From the cell containing the given text, extract its center point as (x, y) coordinate. 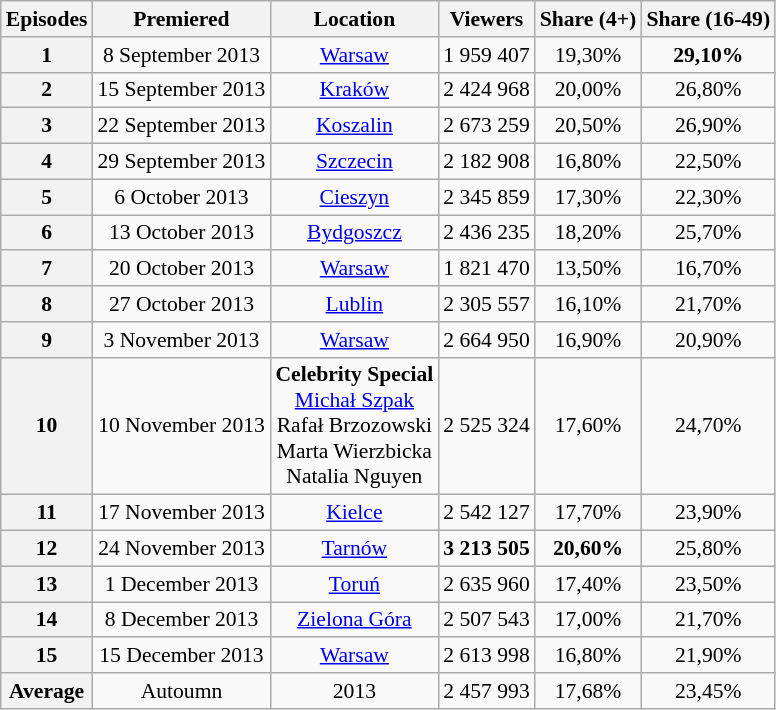
26,80% (708, 90)
25,70% (708, 233)
2 (47, 90)
1 (47, 55)
23,50% (708, 584)
17,70% (588, 513)
18,20% (588, 233)
Kraków (354, 90)
Zielona Góra (354, 620)
20,00% (588, 90)
20 October 2013 (181, 269)
2 635 960 (486, 584)
20,50% (588, 126)
2 542 127 (486, 513)
15 December 2013 (181, 656)
2 457 993 (486, 691)
15 September 2013 (181, 90)
24,70% (708, 426)
8 December 2013 (181, 620)
14 (47, 620)
2013 (354, 691)
13 October 2013 (181, 233)
2 345 859 (486, 197)
21,90% (708, 656)
2 424 968 (486, 90)
1 959 407 (486, 55)
1 821 470 (486, 269)
27 October 2013 (181, 304)
Tarnów (354, 549)
2 305 557 (486, 304)
13 (47, 584)
Cieszyn (354, 197)
Location (354, 19)
2 664 950 (486, 340)
6 (47, 233)
Premiered (181, 19)
Lublin (354, 304)
Koszalin (354, 126)
Episodes (47, 19)
10 November 2013 (181, 426)
6 October 2013 (181, 197)
Celebrity Special Michał Szpak Rafał Brzozowski Marta Wierzbicka Natalia Nguyen (354, 426)
2 525 324 (486, 426)
3 (47, 126)
2 507 543 (486, 620)
22 September 2013 (181, 126)
Szczecin (354, 162)
22,50% (708, 162)
Average (47, 691)
Share (4+) (588, 19)
25,80% (708, 549)
29,10% (708, 55)
2 673 259 (486, 126)
7 (47, 269)
29 September 2013 (181, 162)
23,90% (708, 513)
4 (47, 162)
12 (47, 549)
17,00% (588, 620)
2 613 998 (486, 656)
13,50% (588, 269)
9 (47, 340)
3 213 505 (486, 549)
Kielce (354, 513)
19,30% (588, 55)
20,60% (588, 549)
5 (47, 197)
Viewers (486, 19)
Autoumn (181, 691)
17,40% (588, 584)
17,68% (588, 691)
2 182 908 (486, 162)
8 (47, 304)
16,10% (588, 304)
Bydgoszcz (354, 233)
10 (47, 426)
2 436 235 (486, 233)
Share (16-49) (708, 19)
17,30% (588, 197)
3 November 2013 (181, 340)
17,60% (588, 426)
20,90% (708, 340)
23,45% (708, 691)
11 (47, 513)
16,90% (588, 340)
17 November 2013 (181, 513)
26,90% (708, 126)
22,30% (708, 197)
8 September 2013 (181, 55)
Toruń (354, 584)
16,70% (708, 269)
15 (47, 656)
1 December 2013 (181, 584)
24 November 2013 (181, 549)
